Return the (X, Y) coordinate for the center point of the cell that contains the specified text.  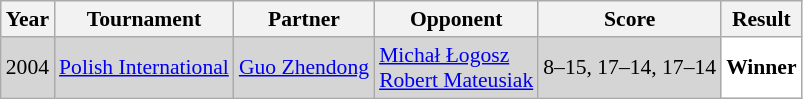
Result (762, 19)
Winner (762, 68)
Tournament (144, 19)
2004 (28, 68)
Opponent (456, 19)
Polish International (144, 68)
Score (630, 19)
Guo Zhendong (304, 68)
Year (28, 19)
8–15, 17–14, 17–14 (630, 68)
Michał Łogosz Robert Mateusiak (456, 68)
Partner (304, 19)
